Scan for the cell matching the given text and deliver its [x, y] coordinate at center. 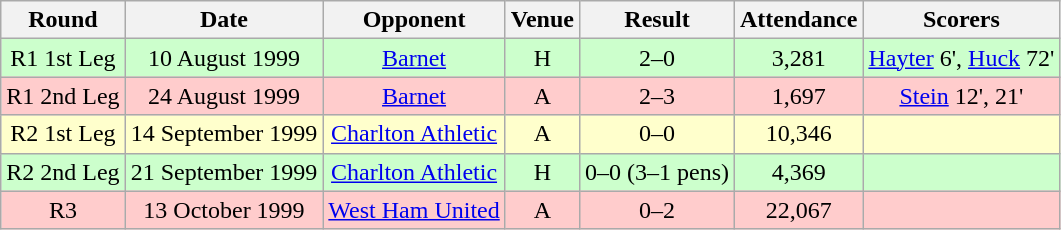
24 August 1999 [224, 96]
R3 [63, 210]
0–0 (3–1 pens) [656, 172]
Scorers [962, 20]
0–2 [656, 210]
22,067 [799, 210]
10 August 1999 [224, 58]
Round [63, 20]
13 October 1999 [224, 210]
2–3 [656, 96]
Venue [542, 20]
0–0 [656, 134]
Opponent [414, 20]
R2 2nd Leg [63, 172]
4,369 [799, 172]
Result [656, 20]
Attendance [799, 20]
Date [224, 20]
2–0 [656, 58]
3,281 [799, 58]
R1 2nd Leg [63, 96]
Stein 12', 21' [962, 96]
1,697 [799, 96]
R2 1st Leg [63, 134]
10,346 [799, 134]
Hayter 6', Huck 72' [962, 58]
West Ham United [414, 210]
21 September 1999 [224, 172]
14 September 1999 [224, 134]
R1 1st Leg [63, 58]
